Return the [x, y] coordinate for the center point of the cell that contains the specified text.  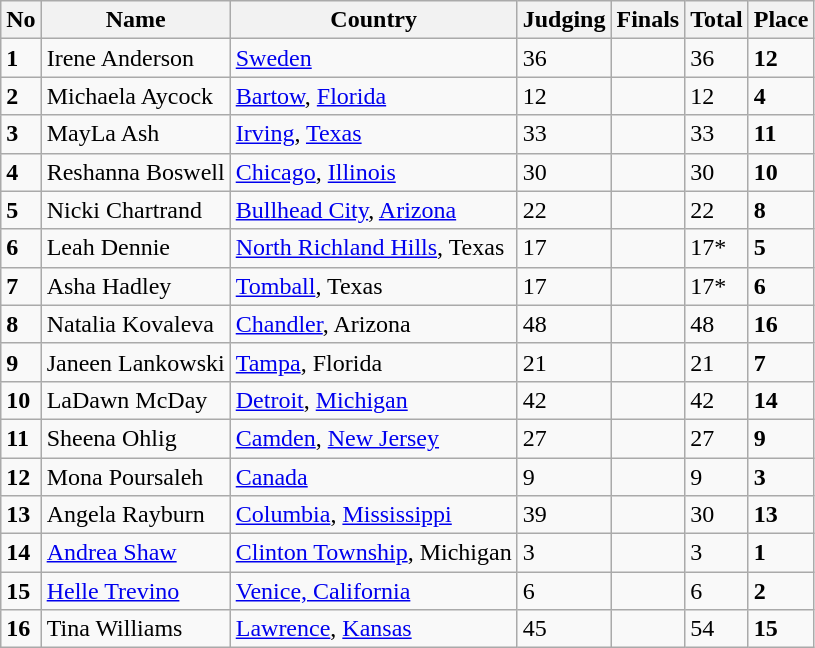
Mona Poursaleh [136, 477]
Chicago, Illinois [374, 172]
54 [717, 629]
Janeen Lankowski [136, 362]
Reshanna Boswell [136, 172]
Tampa, Florida [374, 362]
Tina Williams [136, 629]
Country [374, 20]
Michaela Aycock [136, 96]
Bartow, Florida [374, 96]
Irene Anderson [136, 58]
Asha Hadley [136, 286]
LaDawn McDay [136, 400]
Sheena Ohlig [136, 438]
Detroit, Michigan [374, 400]
Canada [374, 477]
Place [781, 20]
Leah Dennie [136, 248]
Judging [564, 20]
No [21, 20]
Andrea Shaw [136, 553]
Lawrence, Kansas [374, 629]
Irving, Texas [374, 134]
Chandler, Arizona [374, 324]
Bullhead City, Arizona [374, 210]
Sweden [374, 58]
Angela Rayburn [136, 515]
Total [717, 20]
Columbia, Mississippi [374, 515]
45 [564, 629]
MayLa Ash [136, 134]
Natalia Kovaleva [136, 324]
Camden, New Jersey [374, 438]
Venice, California [374, 591]
Finals [648, 20]
North Richland Hills, Texas [374, 248]
Tomball, Texas [374, 286]
Nicki Chartrand [136, 210]
Helle Trevino [136, 591]
39 [564, 515]
Clinton Township, Michigan [374, 553]
Name [136, 20]
